Locate the cell with the specified text and output its (x, y) center coordinate. 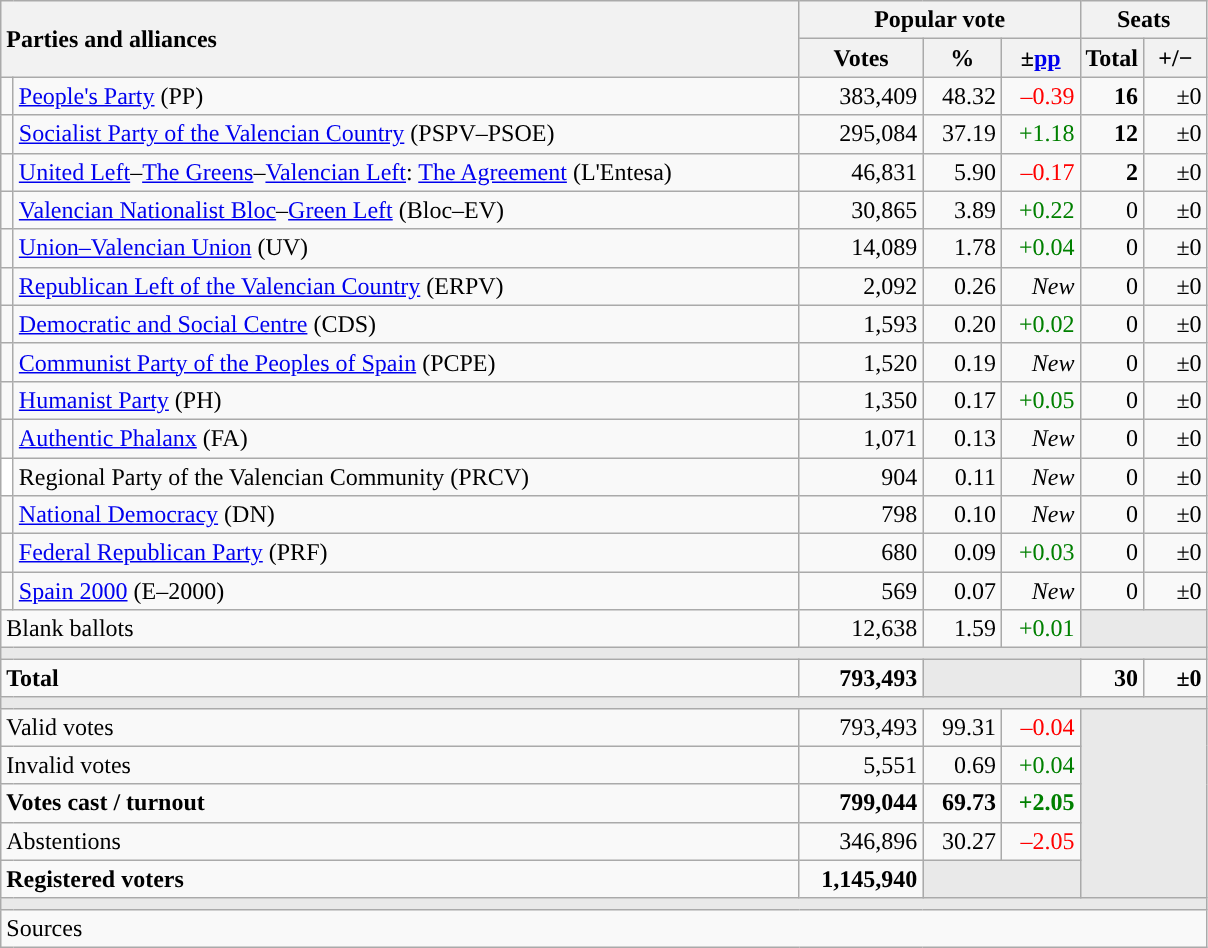
–2.05 (1040, 841)
0.69 (962, 765)
48.32 (962, 96)
Votes (861, 58)
+0.01 (1040, 629)
United Left–The Greens–Valencian Left: The Agreement (L'Entesa) (406, 172)
Invalid votes (400, 765)
3.89 (962, 210)
0.26 (962, 286)
Republican Left of the Valencian Country (ERPV) (406, 286)
Union–Valencian Union (UV) (406, 248)
46,831 (861, 172)
0.10 (962, 515)
+0.05 (1040, 400)
16 (1112, 96)
2 (1112, 172)
+/− (1176, 58)
People's Party (PP) (406, 96)
–0.17 (1040, 172)
5.90 (962, 172)
Abstentions (400, 841)
+2.05 (1040, 803)
1,145,940 (861, 879)
30.27 (962, 841)
1.78 (962, 248)
Parties and alliances (400, 39)
+0.02 (1040, 324)
12 (1112, 134)
+0.22 (1040, 210)
904 (861, 477)
% (962, 58)
Authentic Phalanx (FA) (406, 438)
798 (861, 515)
Blank ballots (400, 629)
–0.04 (1040, 727)
National Democracy (DN) (406, 515)
0.07 (962, 591)
569 (861, 591)
Valencian Nationalist Bloc–Green Left (Bloc–EV) (406, 210)
12,638 (861, 629)
Socialist Party of the Valencian Country (PSPV–PSOE) (406, 134)
0.09 (962, 553)
1,071 (861, 438)
14,089 (861, 248)
295,084 (861, 134)
±pp (1040, 58)
Sources (604, 928)
2,092 (861, 286)
1,350 (861, 400)
69.73 (962, 803)
346,896 (861, 841)
30 (1112, 678)
+0.03 (1040, 553)
Federal Republican Party (PRF) (406, 553)
0.11 (962, 477)
+1.18 (1040, 134)
5,551 (861, 765)
30,865 (861, 210)
799,044 (861, 803)
Registered voters (400, 879)
–0.39 (1040, 96)
Votes cast / turnout (400, 803)
Spain 2000 (E–2000) (406, 591)
Regional Party of the Valencian Community (PRCV) (406, 477)
0.17 (962, 400)
37.19 (962, 134)
Humanist Party (PH) (406, 400)
Valid votes (400, 727)
99.31 (962, 727)
Democratic and Social Centre (CDS) (406, 324)
0.20 (962, 324)
Communist Party of the Peoples of Spain (PCPE) (406, 362)
1,593 (861, 324)
383,409 (861, 96)
1,520 (861, 362)
Seats (1144, 20)
1.59 (962, 629)
680 (861, 553)
Popular vote (940, 20)
0.19 (962, 362)
0.13 (962, 438)
